Return the (X, Y) coordinate for the center point of the cell that contains the specified text.  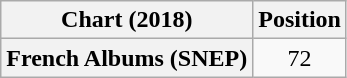
72 (300, 58)
Position (300, 20)
French Albums (SNEP) (127, 58)
Chart (2018) (127, 20)
